Provide the (x, y) coordinate of the cell's center where the given text is located.  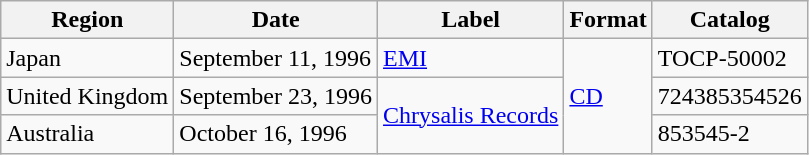
Format (608, 20)
Label (471, 20)
United Kingdom (88, 96)
CD (608, 96)
EMI (471, 58)
Date (276, 20)
Catalog (730, 20)
853545-2 (730, 134)
Region (88, 20)
Australia (88, 134)
October 16, 1996 (276, 134)
724385354526 (730, 96)
September 23, 1996 (276, 96)
September 11, 1996 (276, 58)
TOCP-50002 (730, 58)
Chrysalis Records (471, 115)
Japan (88, 58)
